Return [X, Y] of the center of cell containing provided text 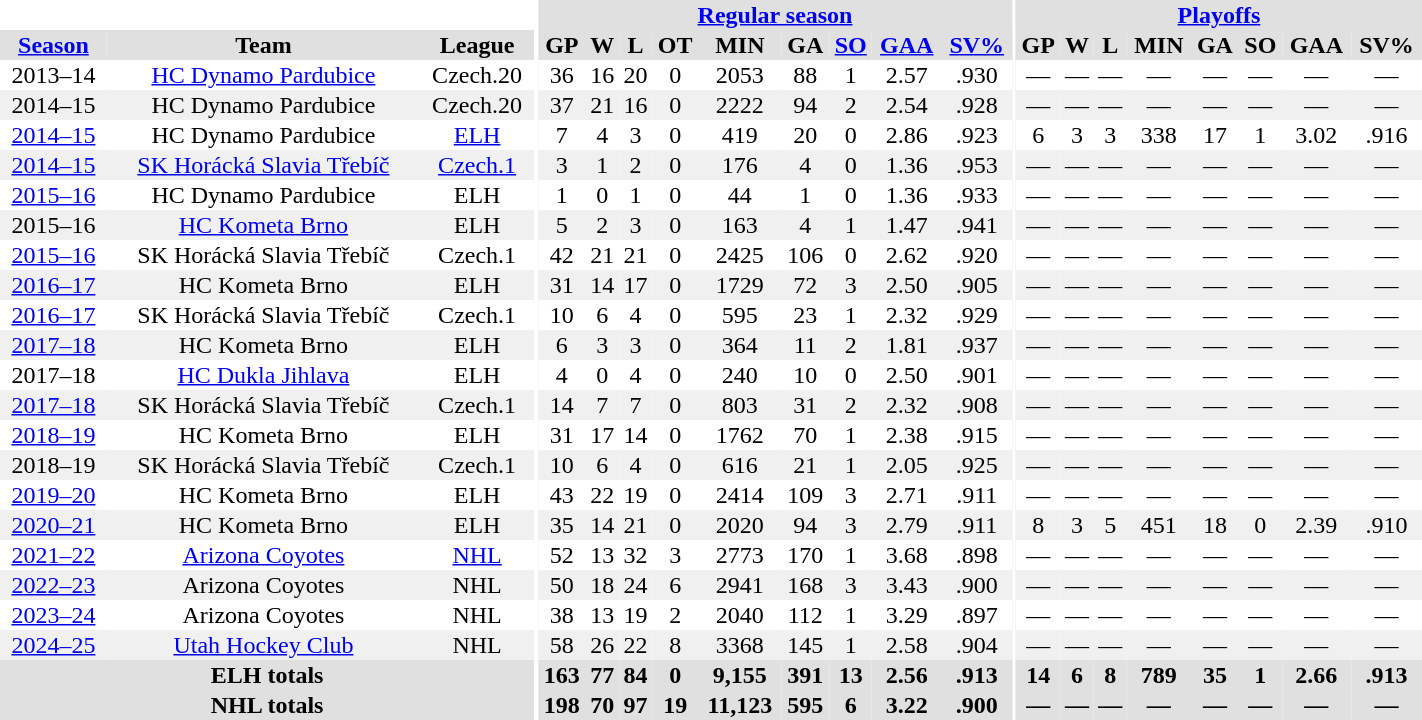
2222 [740, 105]
52 [562, 555]
.910 [1386, 525]
616 [740, 465]
.915 [976, 435]
2.05 [906, 465]
.930 [976, 75]
.904 [976, 645]
338 [1159, 135]
Playoffs [1219, 15]
3.68 [906, 555]
2773 [740, 555]
198 [562, 705]
.953 [976, 165]
.933 [976, 195]
.929 [976, 315]
2.58 [906, 645]
2040 [740, 615]
32 [636, 555]
803 [740, 405]
36 [562, 75]
11,123 [740, 705]
451 [1159, 525]
2023–24 [54, 615]
2.86 [906, 135]
37 [562, 105]
391 [805, 675]
2021–22 [54, 555]
.916 [1386, 135]
1762 [740, 435]
26 [602, 645]
109 [805, 495]
.908 [976, 405]
.920 [976, 255]
84 [636, 675]
419 [740, 135]
.941 [976, 225]
9,155 [740, 675]
2.66 [1316, 675]
NHL totals [267, 705]
106 [805, 255]
1729 [740, 285]
3.43 [906, 585]
43 [562, 495]
2414 [740, 495]
176 [740, 165]
44 [740, 195]
2425 [740, 255]
Utah Hockey Club [264, 645]
24 [636, 585]
170 [805, 555]
HC Dukla Jihlava [264, 375]
2.79 [906, 525]
42 [562, 255]
1.81 [906, 345]
2020 [740, 525]
2013–14 [54, 75]
77 [602, 675]
2941 [740, 585]
2.38 [906, 435]
.925 [976, 465]
145 [805, 645]
58 [562, 645]
97 [636, 705]
3368 [740, 645]
364 [740, 345]
.898 [976, 555]
Season [54, 45]
23 [805, 315]
3.02 [1316, 135]
2.39 [1316, 525]
.897 [976, 615]
38 [562, 615]
2.62 [906, 255]
Regular season [775, 15]
.901 [976, 375]
.937 [976, 345]
.928 [976, 105]
2022–23 [54, 585]
2053 [740, 75]
2019–20 [54, 495]
2.54 [906, 105]
2.56 [906, 675]
112 [805, 615]
11 [805, 345]
2.71 [906, 495]
2020–21 [54, 525]
League [477, 45]
OT [675, 45]
240 [740, 375]
ELH totals [267, 675]
2024–25 [54, 645]
3.22 [906, 705]
.923 [976, 135]
789 [1159, 675]
Team [264, 45]
72 [805, 285]
1.47 [906, 225]
.905 [976, 285]
50 [562, 585]
168 [805, 585]
2.57 [906, 75]
88 [805, 75]
3.29 [906, 615]
